Output the [X, Y] coordinate of the center of the cell containing the given text.  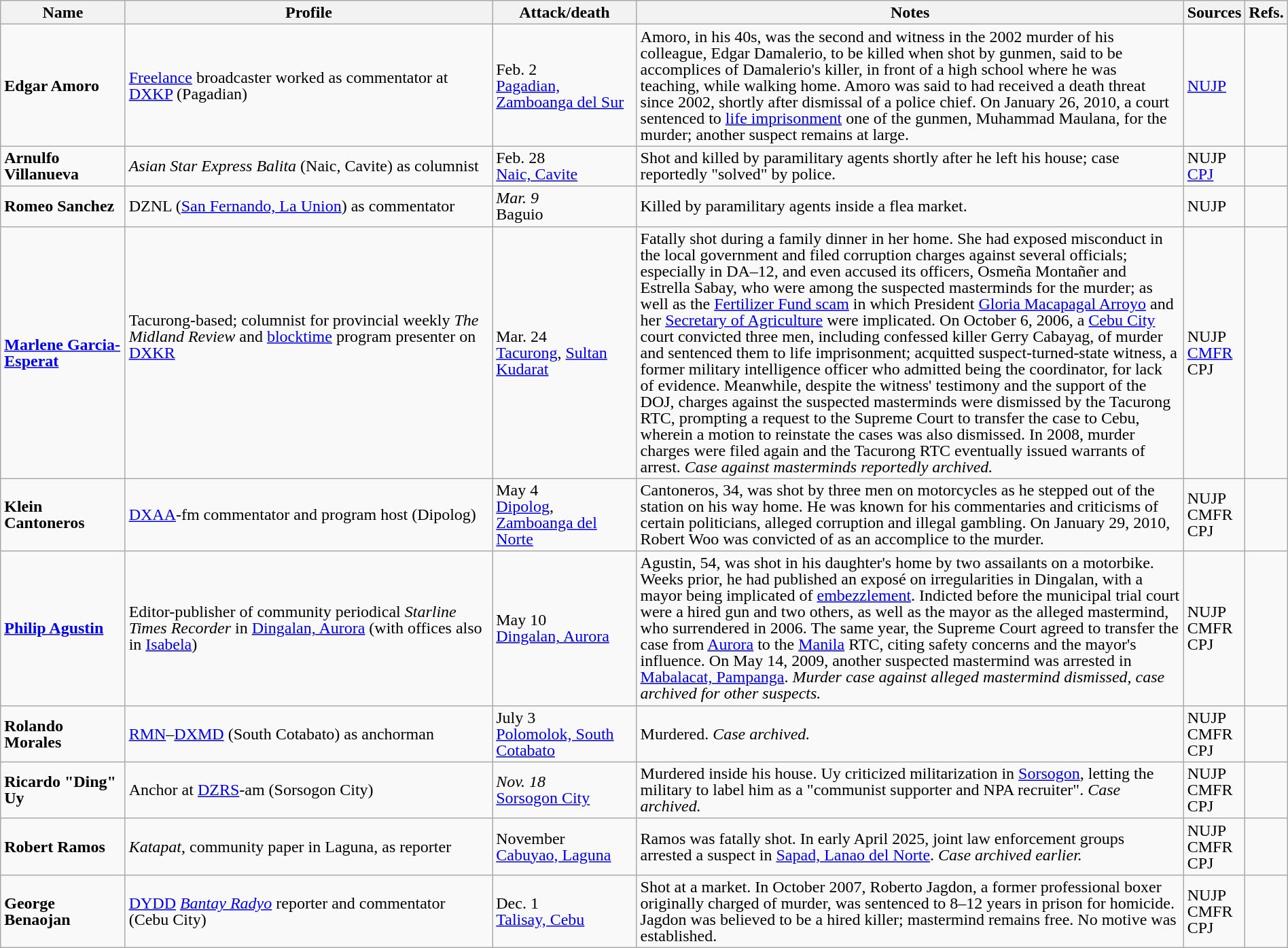
Name [62, 12]
July 3Polomolok, South Cotabato [565, 734]
Sources [1215, 12]
Philip Agustin [62, 628]
NovemberCabuyao, Laguna [565, 847]
Feb. 28Naic, Cavite [565, 166]
Ricardo "Ding" Uy [62, 790]
Tacurong-based; columnist for provincial weekly The Midland Review and blocktime program presenter on DXKR [308, 352]
Robert Ramos [62, 847]
Murdered. Case archived. [910, 734]
Freelance broadcaster worked as commentator at DXKP (Pagadian) [308, 86]
Attack/death [565, 12]
Dec. 1Talisay, Cebu [565, 911]
Feb. 2Pagadian, Zamboanga del Sur [565, 86]
Marlene Garcia-Esperat [62, 352]
Ramos was fatally shot. In early April 2025, joint law enforcement groups arrested a suspect in Sapad, Lanao del Norte. Case archived earlier. [910, 847]
RMN–DXMD (South Cotabato) as anchorman [308, 734]
Edgar Amoro [62, 86]
May 10Dingalan, Aurora [565, 628]
Rolando Morales [62, 734]
Romeo Sanchez [62, 207]
DZNL (San Fernando, La Union) as commentator [308, 207]
Anchor at DZRS-am (Sorsogon City) [308, 790]
Profile [308, 12]
Nov. 18Sorsogon City [565, 790]
Asian Star Express Balita (Naic, Cavite) as columnist [308, 166]
May 4Dipolog, Zamboanga del Norte [565, 515]
George Benaojan [62, 911]
Mar. 24Tacurong, Sultan Kudarat [565, 352]
NUJPCPJ [1215, 166]
Shot and killed by paramilitary agents shortly after he left his house; case reportedly "solved" by police. [910, 166]
Editor-publisher of community periodical Starline Times Recorder in Dingalan, Aurora (with offices also in Isabela) [308, 628]
Katapat, community paper in Laguna, as reporter [308, 847]
Notes [910, 12]
Killed by paramilitary agents inside a flea market. [910, 207]
Mar. 9Baguio [565, 207]
Arnulfo Villanueva [62, 166]
Refs. [1266, 12]
DYDD Bantay Radyo reporter and commentator (Cebu City) [308, 911]
Klein Cantoneros [62, 515]
DXAA-fm commentator and program host (Dipolog) [308, 515]
